Pinpoint the cell where the given text exists, returning its (x, y) midpoint coordinate. 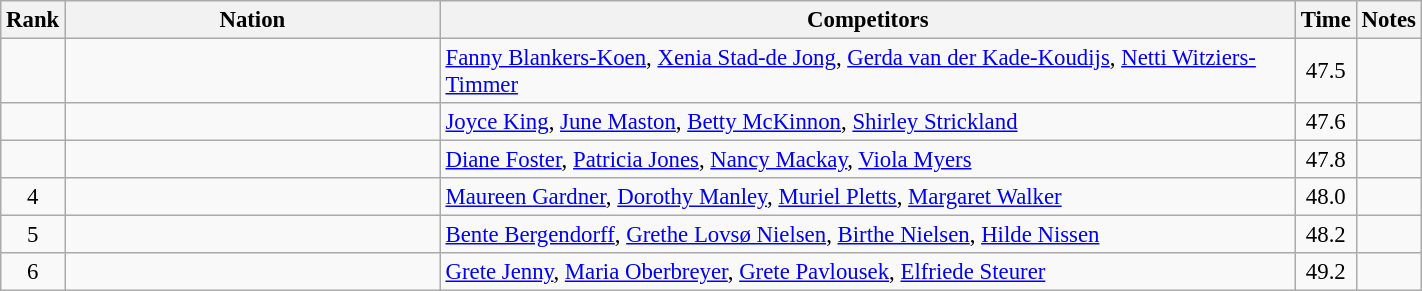
4 (33, 197)
47.8 (1326, 160)
47.6 (1326, 122)
Notes (1388, 20)
Rank (33, 20)
Maureen Gardner, Dorothy Manley, Muriel Pletts, Margaret Walker (868, 197)
Competitors (868, 20)
Joyce King, June Maston, Betty McKinnon, Shirley Strickland (868, 122)
Nation (253, 20)
Bente Bergendorff, Grethe Lovsø Nielsen, Birthe Nielsen, Hilde Nissen (868, 235)
Time (1326, 20)
Fanny Blankers-Koen, Xenia Stad-de Jong, Gerda van der Kade-Koudijs, Netti Witziers-Timmer (868, 72)
48.2 (1326, 235)
Diane Foster, Patricia Jones, Nancy Mackay, Viola Myers (868, 160)
48.0 (1326, 197)
5 (33, 235)
47.5 (1326, 72)
